Detect which cell encompasses the target text, then output its (X, Y) center coordinate. 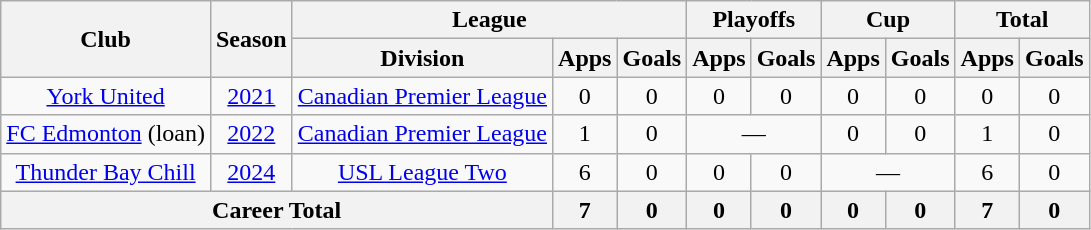
USL League Two (422, 172)
Division (422, 58)
2024 (251, 172)
Total (1022, 20)
York United (106, 96)
League (489, 20)
Cup (888, 20)
Career Total (277, 210)
Thunder Bay Chill (106, 172)
2022 (251, 134)
Club (106, 39)
2021 (251, 96)
Season (251, 39)
FC Edmonton (loan) (106, 134)
Playoffs (754, 20)
